Search for the cell housing the specified text and yield its (x, y) center coordinate. 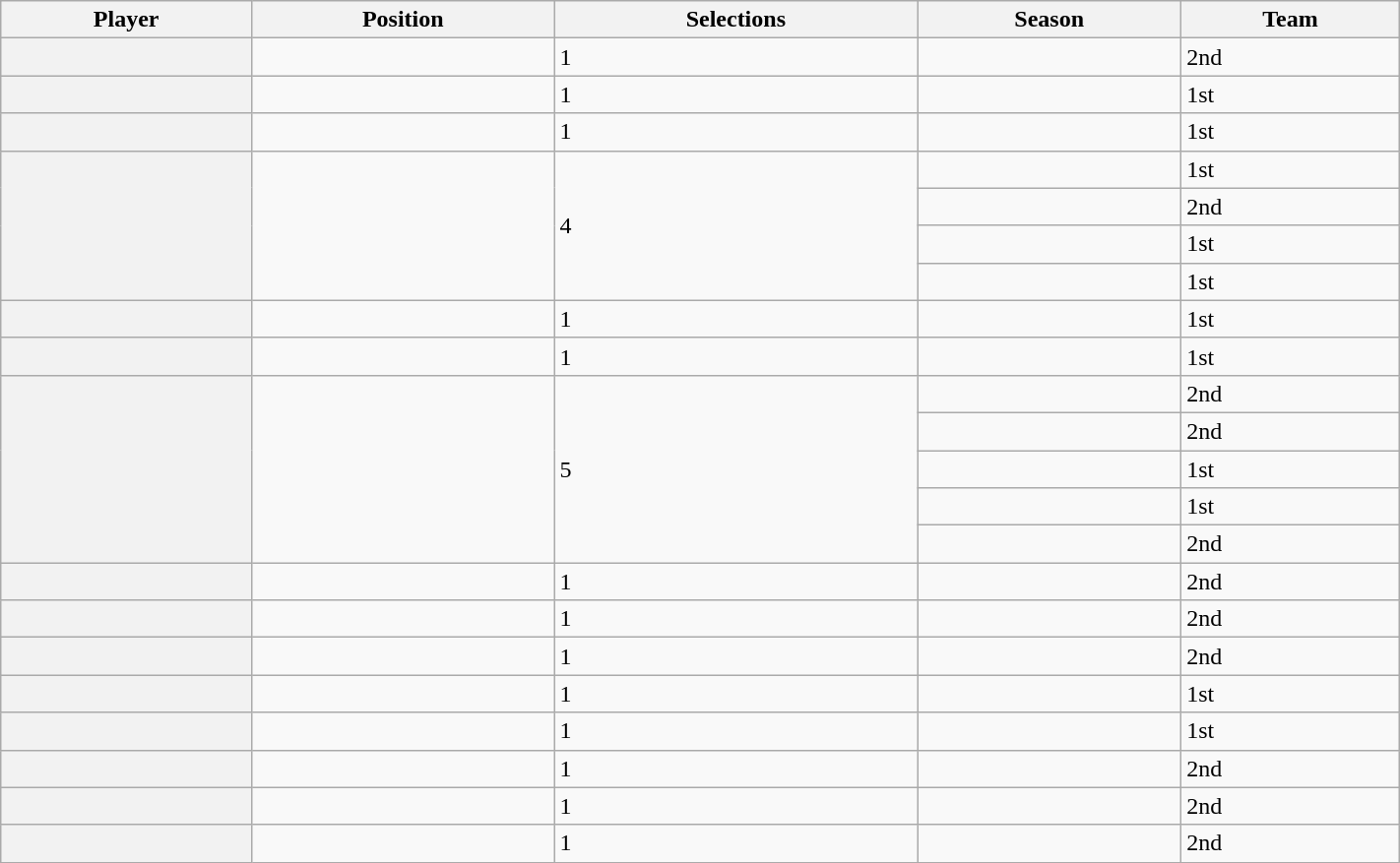
4 (736, 225)
Selections (736, 20)
Position (404, 20)
5 (736, 468)
Player (126, 20)
Team (1291, 20)
Season (1050, 20)
